Extract the (X, Y) coordinate from the center of the cell holding the provided text.  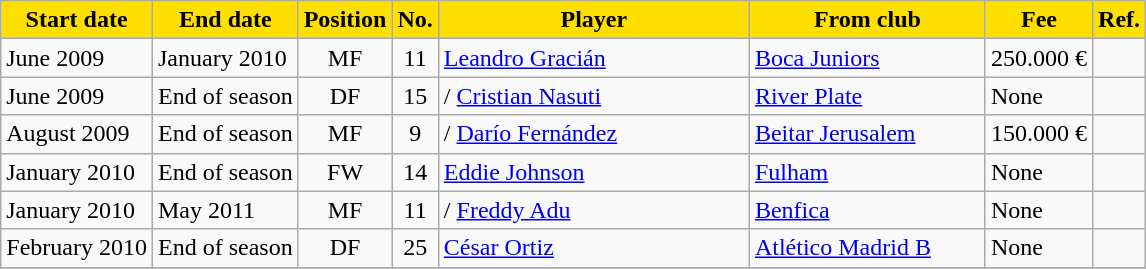
Fee (1038, 20)
150.000 € (1038, 134)
Start date (77, 20)
15 (415, 96)
Ref. (1120, 20)
Player (594, 20)
End date (225, 20)
Eddie Johnson (594, 172)
César Ortiz (594, 248)
Fulham (867, 172)
FW (345, 172)
February 2010 (77, 248)
Benfica (867, 210)
/ Freddy Adu (594, 210)
Position (345, 20)
/ Cristian Nasuti (594, 96)
250.000 € (1038, 58)
River Plate (867, 96)
Beitar Jerusalem (867, 134)
August 2009 (77, 134)
From club (867, 20)
No. (415, 20)
9 (415, 134)
/ Darío Fernández (594, 134)
Atlético Madrid B (867, 248)
Leandro Gracián (594, 58)
25 (415, 248)
Boca Juniors (867, 58)
May 2011 (225, 210)
14 (415, 172)
